Extract the (X, Y) coordinate from the center of the cell holding the provided text.  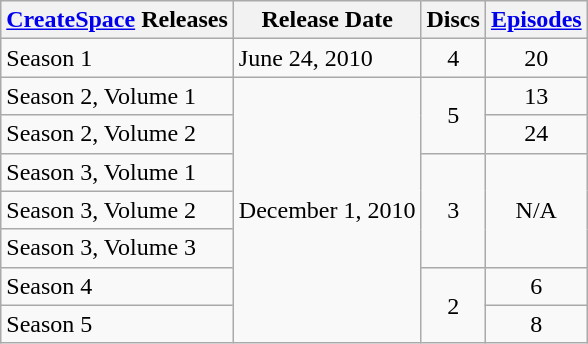
3 (453, 210)
June 24, 2010 (327, 58)
N/A (536, 210)
13 (536, 96)
6 (536, 286)
8 (536, 324)
CreateSpace Releases (118, 20)
Season 4 (118, 286)
Season 3, Volume 3 (118, 248)
Season 3, Volume 1 (118, 172)
Discs (453, 20)
Season 1 (118, 58)
December 1, 2010 (327, 210)
2 (453, 305)
24 (536, 134)
4 (453, 58)
Season 3, Volume 2 (118, 210)
Season 5 (118, 324)
Episodes (536, 20)
Season 2, Volume 2 (118, 134)
20 (536, 58)
Release Date (327, 20)
5 (453, 115)
Season 2, Volume 1 (118, 96)
